Search for the cell housing the specified text and yield its (x, y) center coordinate. 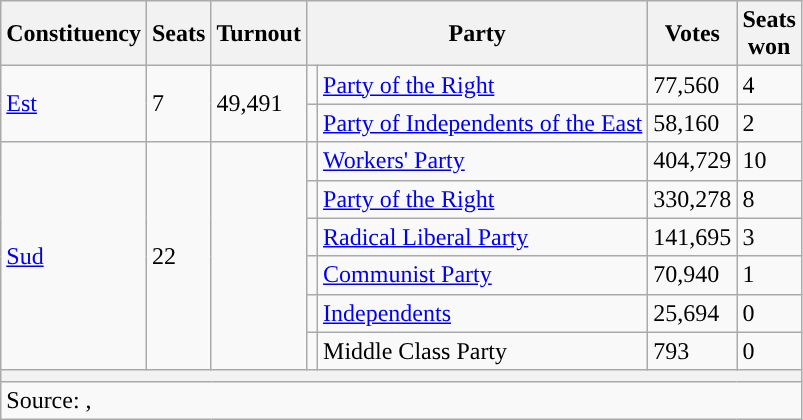
141,695 (692, 237)
Independents (483, 313)
77,560 (692, 85)
25,694 (692, 313)
Radical Liberal Party (483, 237)
Workers' Party (483, 161)
404,729 (692, 161)
Middle Class Party (483, 351)
58,160 (692, 123)
10 (769, 161)
2 (769, 123)
Est (74, 104)
Turnout (259, 34)
8 (769, 199)
Source: , (402, 400)
Communist Party (483, 275)
70,940 (692, 275)
49,491 (259, 104)
793 (692, 351)
Constituency (74, 34)
Party (476, 34)
Seatswon (769, 34)
Votes (692, 34)
1 (769, 275)
Seats (178, 34)
4 (769, 85)
7 (178, 104)
330,278 (692, 199)
Party of Independents of the East (483, 123)
Sud (74, 256)
22 (178, 256)
3 (769, 237)
